Identify which cell holds the provided text, then report its (X, Y) central coordinate. 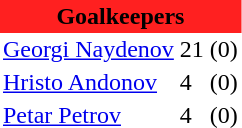
21 (192, 50)
Hristo Andonov (88, 82)
4 (192, 82)
Goalkeepers (120, 16)
Georgi Naydenov (88, 50)
